Search for the cell housing the specified text and yield its (X, Y) center coordinate. 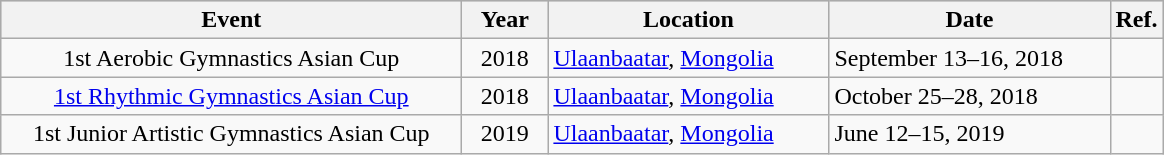
Year (505, 20)
September 13–16, 2018 (970, 58)
October 25–28, 2018 (970, 96)
2019 (505, 134)
June 12–15, 2019 (970, 134)
1st Aerobic Gymnastics Asian Cup (232, 58)
Ref. (1136, 20)
Date (970, 20)
1st Rhythmic Gymnastics Asian Cup (232, 96)
1st Junior Artistic Gymnastics Asian Cup (232, 134)
Event (232, 20)
Location (688, 20)
